Output the (X, Y) coordinate of the center of the cell containing the given text.  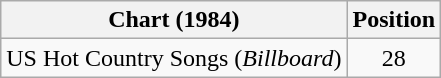
Chart (1984) (174, 20)
28 (394, 58)
Position (394, 20)
US Hot Country Songs (Billboard) (174, 58)
